Scan for the cell matching the given text and deliver its [X, Y] coordinate at center. 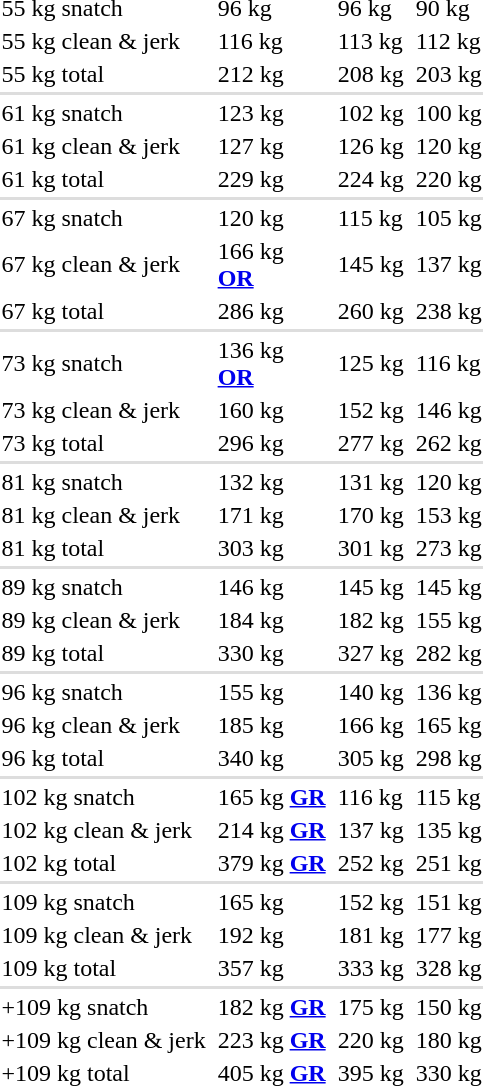
170 kg [370, 515]
136 kgOR [272, 364]
127 kg [272, 146]
286 kg [272, 311]
166 kg [370, 725]
251 kg [448, 863]
89 kg snatch [104, 587]
96 kg clean & jerk [104, 725]
171 kg [272, 515]
136 kg [448, 692]
113 kg [370, 41]
301 kg [370, 548]
328 kg [448, 968]
132 kg [272, 482]
177 kg [448, 935]
160 kg [272, 410]
165 kg GR [272, 797]
112 kg [448, 41]
175 kg [370, 1007]
296 kg [272, 443]
105 kg [448, 218]
192 kg [272, 935]
262 kg [448, 443]
81 kg total [104, 548]
305 kg [370, 758]
224 kg [370, 179]
182 kg GR [272, 1007]
61 kg snatch [104, 113]
89 kg total [104, 653]
96 kg total [104, 758]
185 kg [272, 725]
379 kg GR [272, 863]
81 kg snatch [104, 482]
89 kg clean & jerk [104, 620]
184 kg [272, 620]
81 kg clean & jerk [104, 515]
330 kg [272, 653]
+109 kg snatch [104, 1007]
203 kg [448, 74]
67 kg snatch [104, 218]
125 kg [370, 364]
126 kg [370, 146]
100 kg [448, 113]
73 kg snatch [104, 364]
67 kg clean & jerk [104, 264]
151 kg [448, 902]
153 kg [448, 515]
212 kg [272, 74]
298 kg [448, 758]
182 kg [370, 620]
135 kg [448, 830]
277 kg [370, 443]
238 kg [448, 311]
181 kg [370, 935]
67 kg total [104, 311]
140 kg [370, 692]
131 kg [370, 482]
55 kg clean & jerk [104, 41]
214 kg GR [272, 830]
180 kg [448, 1040]
109 kg total [104, 968]
333 kg [370, 968]
357 kg [272, 968]
223 kg GR [272, 1040]
303 kg [272, 548]
340 kg [272, 758]
273 kg [448, 548]
55 kg total [104, 74]
102 kg total [104, 863]
252 kg [370, 863]
73 kg total [104, 443]
+109 kg clean & jerk [104, 1040]
282 kg [448, 653]
327 kg [370, 653]
73 kg clean & jerk [104, 410]
102 kg [370, 113]
109 kg clean & jerk [104, 935]
166 kgOR [272, 264]
102 kg snatch [104, 797]
229 kg [272, 179]
102 kg clean & jerk [104, 830]
123 kg [272, 113]
260 kg [370, 311]
208 kg [370, 74]
61 kg total [104, 179]
150 kg [448, 1007]
109 kg snatch [104, 902]
96 kg snatch [104, 692]
61 kg clean & jerk [104, 146]
